Extract the (x, y) coordinate from the center of the cell holding the provided text.  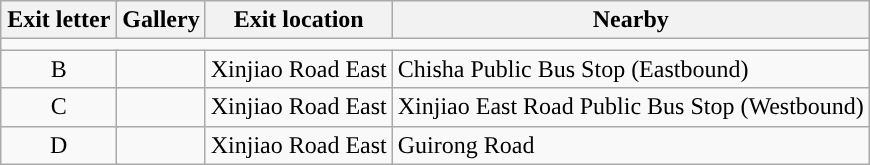
B (59, 69)
C (59, 107)
Chisha Public Bus Stop (Eastbound) (630, 69)
Exit letter (59, 20)
D (59, 145)
Exit location (298, 20)
Guirong Road (630, 145)
Xinjiao East Road Public Bus Stop (Westbound) (630, 107)
Nearby (630, 20)
Gallery (161, 20)
